Identify which cell holds the provided text, then report its (X, Y) central coordinate. 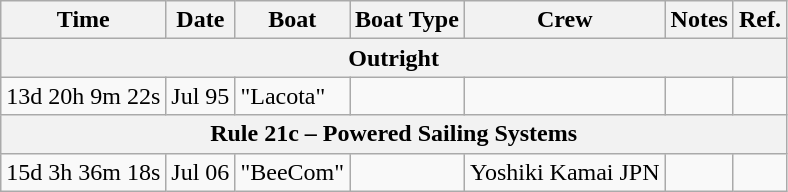
Outright (394, 58)
Time (84, 20)
Crew (564, 20)
Jul 06 (200, 172)
"BeeCom" (292, 172)
Boat (292, 20)
15d 3h 36m 18s (84, 172)
Date (200, 20)
Yoshiki Kamai JPN (564, 172)
Jul 95 (200, 96)
13d 20h 9m 22s (84, 96)
Boat Type (408, 20)
"Lacota" (292, 96)
Rule 21c – Powered Sailing Systems (394, 134)
Notes (699, 20)
Ref. (760, 20)
